Output the (X, Y) coordinate of the center of the cell containing the given text.  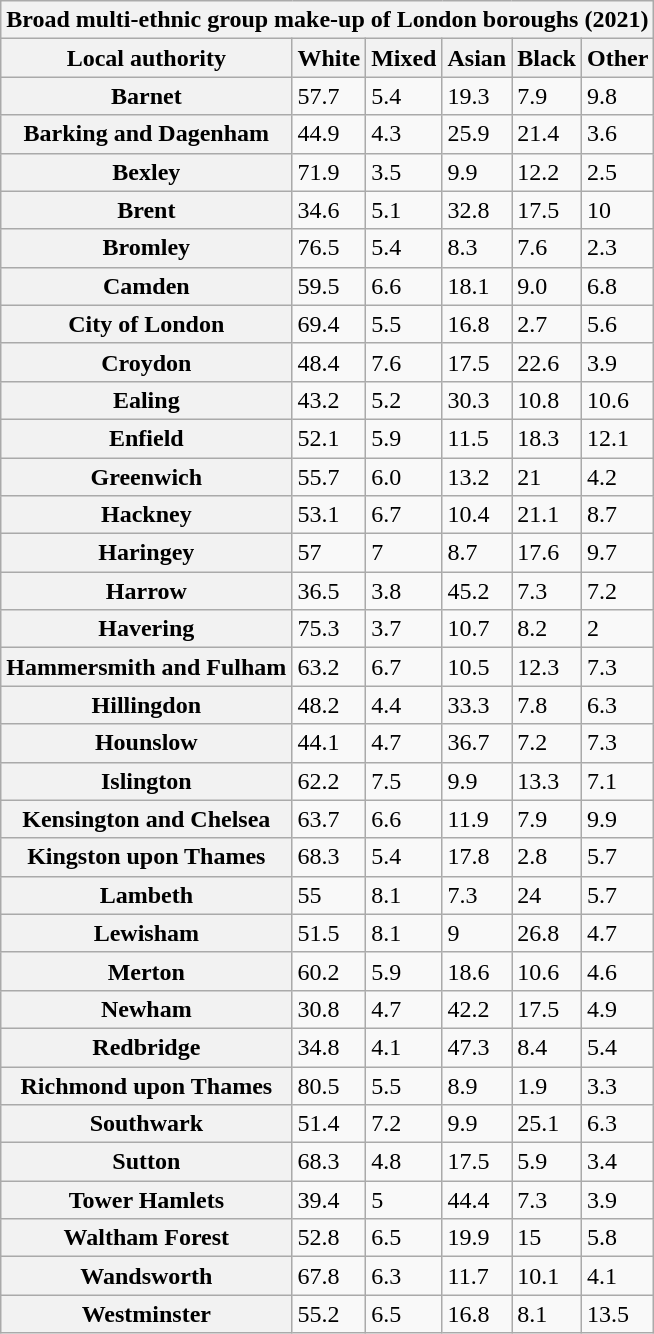
Hounslow (146, 743)
3.5 (404, 172)
Kensington and Chelsea (146, 819)
Hackney (146, 515)
13.3 (547, 781)
34.8 (329, 1047)
5.1 (404, 210)
Haringey (146, 553)
11.5 (477, 438)
69.4 (329, 324)
44.1 (329, 743)
Local authority (146, 58)
4.3 (404, 134)
Bromley (146, 248)
2.5 (617, 172)
8.4 (547, 1047)
30.3 (477, 400)
7 (404, 553)
22.6 (547, 362)
1.9 (547, 1085)
5 (404, 1200)
4.8 (404, 1162)
Hammersmith and Fulham (146, 667)
11.9 (477, 819)
55.2 (329, 1314)
4.6 (617, 971)
9.7 (617, 553)
80.5 (329, 1085)
15 (547, 1238)
9 (477, 933)
7.5 (404, 781)
Tower Hamlets (146, 1200)
2.8 (547, 857)
36.7 (477, 743)
12.2 (547, 172)
Newham (146, 1009)
Brent (146, 210)
Barnet (146, 96)
10.7 (477, 629)
21.4 (547, 134)
7.1 (617, 781)
2.7 (547, 324)
60.2 (329, 971)
2.3 (617, 248)
52.1 (329, 438)
Broad multi-ethnic group make-up of London boroughs (2021) (328, 20)
76.5 (329, 248)
51.5 (329, 933)
63.2 (329, 667)
Enfield (146, 438)
Islington (146, 781)
Harrow (146, 591)
Black (547, 58)
9.8 (617, 96)
42.2 (477, 1009)
13.2 (477, 477)
6.0 (404, 477)
25.9 (477, 134)
Westminster (146, 1314)
Wandsworth (146, 1276)
11.7 (477, 1276)
8.2 (547, 629)
White (329, 58)
36.5 (329, 591)
33.3 (477, 705)
Waltham Forest (146, 1238)
39.4 (329, 1200)
6.8 (617, 286)
Havering (146, 629)
24 (547, 895)
63.7 (329, 819)
Richmond upon Thames (146, 1085)
57 (329, 553)
19.3 (477, 96)
67.8 (329, 1276)
5.2 (404, 400)
Greenwich (146, 477)
Ealing (146, 400)
Sutton (146, 1162)
59.5 (329, 286)
Merton (146, 971)
3.4 (617, 1162)
3.6 (617, 134)
17.6 (547, 553)
25.1 (547, 1124)
10.8 (547, 400)
8.9 (477, 1085)
Asian (477, 58)
21 (547, 477)
21.1 (547, 515)
4.4 (404, 705)
48.4 (329, 362)
30.8 (329, 1009)
75.3 (329, 629)
10.5 (477, 667)
17.8 (477, 857)
10.4 (477, 515)
10 (617, 210)
Camden (146, 286)
12.1 (617, 438)
45.2 (477, 591)
19.9 (477, 1238)
18.6 (477, 971)
44.9 (329, 134)
34.6 (329, 210)
3.7 (404, 629)
Barking and Dagenham (146, 134)
10.1 (547, 1276)
71.9 (329, 172)
City of London (146, 324)
51.4 (329, 1124)
26.8 (547, 933)
47.3 (477, 1047)
9.0 (547, 286)
12.3 (547, 667)
5.8 (617, 1238)
Croydon (146, 362)
Hillingdon (146, 705)
3.3 (617, 1085)
57.7 (329, 96)
Lewisham (146, 933)
32.8 (477, 210)
Lambeth (146, 895)
44.4 (477, 1200)
4.9 (617, 1009)
18.3 (547, 438)
Kingston upon Thames (146, 857)
18.1 (477, 286)
48.2 (329, 705)
Other (617, 58)
Bexley (146, 172)
8.3 (477, 248)
Mixed (404, 58)
53.1 (329, 515)
55.7 (329, 477)
Southwark (146, 1124)
13.5 (617, 1314)
62.2 (329, 781)
4.2 (617, 477)
5.6 (617, 324)
52.8 (329, 1238)
55 (329, 895)
Redbridge (146, 1047)
3.8 (404, 591)
7.8 (547, 705)
43.2 (329, 400)
2 (617, 629)
